Identify which cell holds the provided text, then report its [x, y] central coordinate. 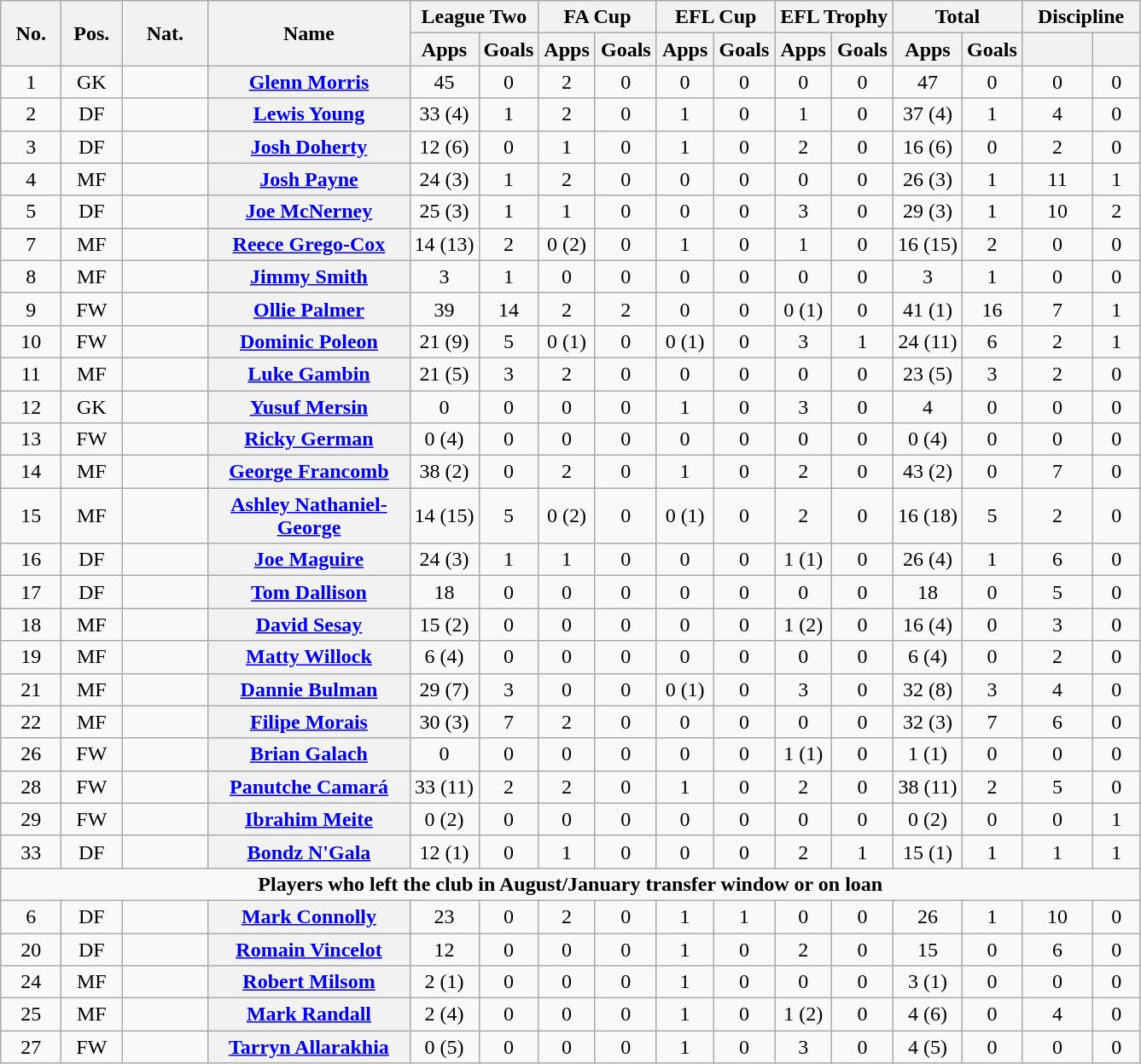
32 (3) [927, 722]
24 (11) [927, 341]
16 (18) [927, 515]
Josh Doherty [309, 147]
Romain Vincelot [309, 950]
12 (1) [444, 852]
3 (1) [927, 982]
21 [31, 689]
David Sesay [309, 625]
28 [31, 787]
Brian Galach [309, 754]
No. [31, 33]
33 [31, 852]
EFL Cup [715, 17]
38 (2) [444, 472]
4 (5) [927, 1047]
20 [31, 950]
FA Cup [597, 17]
32 (8) [927, 689]
Yusuf Mersin [309, 407]
2 (1) [444, 982]
Ibrahim Meite [309, 819]
23 [444, 916]
13 [31, 439]
33 (4) [444, 114]
Joe McNerney [309, 212]
Pos. [92, 33]
37 (4) [927, 114]
21 (9) [444, 341]
24 [31, 982]
Total [958, 17]
14 (15) [444, 515]
25 [31, 1015]
Josh Payne [309, 179]
9 [31, 309]
Ashley Nathaniel-George [309, 515]
Tarryn Allarakhia [309, 1047]
26 (4) [927, 560]
Panutche Camará [309, 787]
22 [31, 722]
Mark Randall [309, 1015]
25 (3) [444, 212]
Name [309, 33]
Dannie Bulman [309, 689]
Glenn Morris [309, 82]
16 (4) [927, 625]
Joe Maguire [309, 560]
33 (11) [444, 787]
27 [31, 1047]
16 (15) [927, 244]
Lewis Young [309, 114]
15 (1) [927, 852]
14 (13) [444, 244]
Ollie Palmer [309, 309]
17 [31, 592]
George Francomb [309, 472]
29 (3) [927, 212]
8 [31, 276]
47 [927, 82]
Filipe Morais [309, 722]
Jimmy Smith [309, 276]
0 (5) [444, 1047]
45 [444, 82]
19 [31, 657]
Matty Willock [309, 657]
Mark Connolly [309, 916]
29 (7) [444, 689]
4 (6) [927, 1015]
21 (5) [444, 374]
Discipline [1080, 17]
Nat. [166, 33]
16 (6) [927, 147]
EFL Trophy [835, 17]
39 [444, 309]
2 (4) [444, 1015]
30 (3) [444, 722]
26 (3) [927, 179]
23 (5) [927, 374]
League Two [474, 17]
15 (2) [444, 625]
Bondz N'Gala [309, 852]
38 (11) [927, 787]
41 (1) [927, 309]
Players who left the club in August/January transfer window or on loan [570, 884]
Ricky German [309, 439]
Reece Grego-Cox [309, 244]
Luke Gambin [309, 374]
Tom Dallison [309, 592]
12 (6) [444, 147]
29 [31, 819]
43 (2) [927, 472]
Robert Milsom [309, 982]
Dominic Poleon [309, 341]
